Detect which cell encompasses the target text, then output its [x, y] center coordinate. 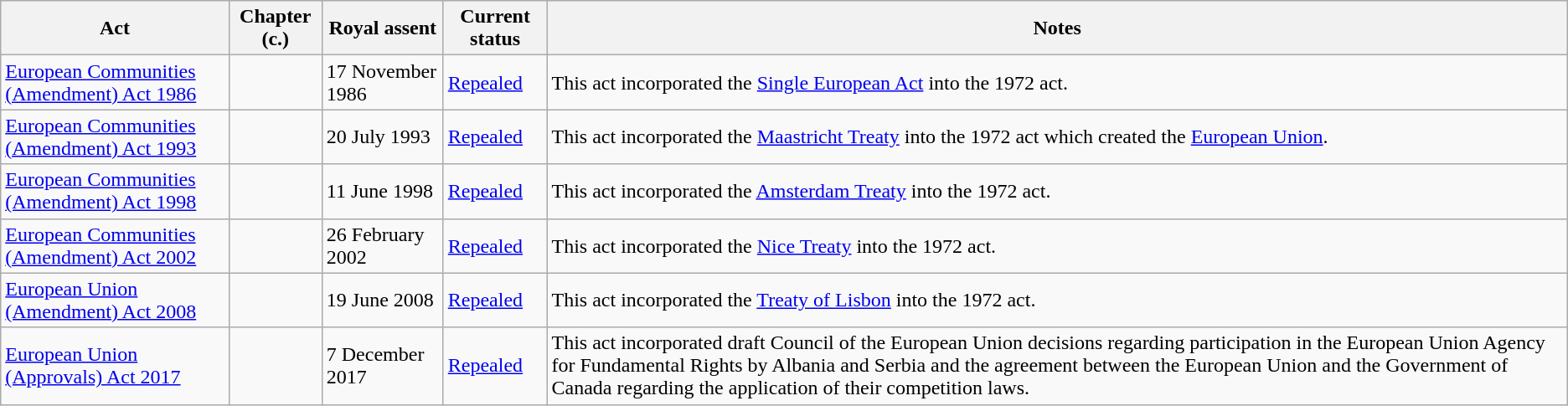
20 July 1993 [382, 137]
European Union (Amendment) Act 2008 [116, 300]
This act incorporated the Amsterdam Treaty into the 1972 act. [1057, 191]
7 December 2017 [382, 366]
26 February 2002 [382, 246]
Act [116, 28]
This act incorporated the Nice Treaty into the 1972 act. [1057, 246]
European Communities (Amendment) Act 1998 [116, 191]
19 June 2008 [382, 300]
Notes [1057, 28]
11 June 1998 [382, 191]
Chapter (c.) [275, 28]
Royal assent [382, 28]
European Communities (Amendment) Act 1993 [116, 137]
European Communities (Amendment) Act 2002 [116, 246]
Current status [495, 28]
This act incorporated the Single European Act into the 1972 act. [1057, 82]
This act incorporated the Maastricht Treaty into the 1972 act which created the European Union. [1057, 137]
17 November 1986 [382, 82]
European Communities (Amendment) Act 1986 [116, 82]
European Union (Approvals) Act 2017 [116, 366]
This act incorporated the Treaty of Lisbon into the 1972 act. [1057, 300]
